Detect which cell encompasses the target text, then output its [x, y] center coordinate. 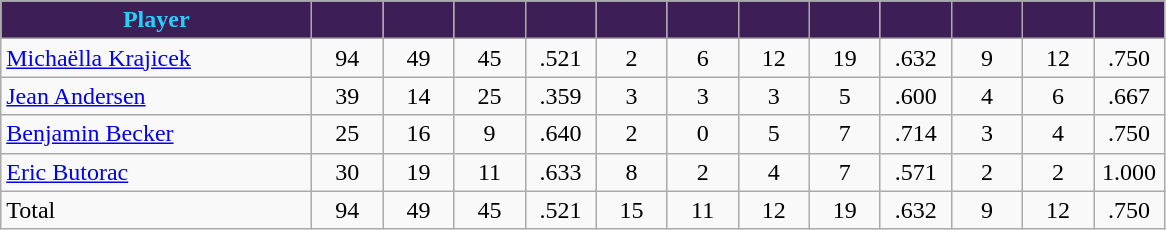
15 [632, 210]
Jean Andersen [156, 96]
Benjamin Becker [156, 134]
.714 [916, 134]
.600 [916, 96]
Michaëlla Krajicek [156, 58]
1.000 [1130, 172]
8 [632, 172]
16 [418, 134]
.667 [1130, 96]
Total [156, 210]
.640 [560, 134]
14 [418, 96]
0 [702, 134]
30 [348, 172]
.633 [560, 172]
.571 [916, 172]
Player [156, 20]
Eric Butorac [156, 172]
.359 [560, 96]
39 [348, 96]
